Extract the (X, Y) coordinate from the center of the cell holding the provided text.  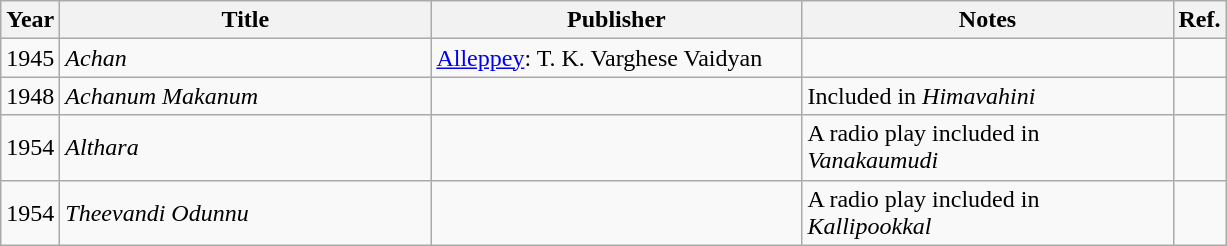
Year (30, 20)
Publisher (616, 20)
Achan (246, 58)
Theevandi Odunnu (246, 212)
Included in Himavahini (988, 96)
Notes (988, 20)
A radio play included in Vanakaumudi (988, 148)
Title (246, 20)
Alleppey: T. K. Varghese Vaidyan (616, 58)
Althara (246, 148)
Achanum Makanum (246, 96)
A radio play included in Kallipookkal (988, 212)
1948 (30, 96)
Ref. (1200, 20)
1945 (30, 58)
